Return [X, Y] of the center of cell containing provided text 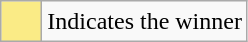
Indicates the winner [145, 22]
